Find where the given text appears and provide that cell's center as (x, y) coordinate. 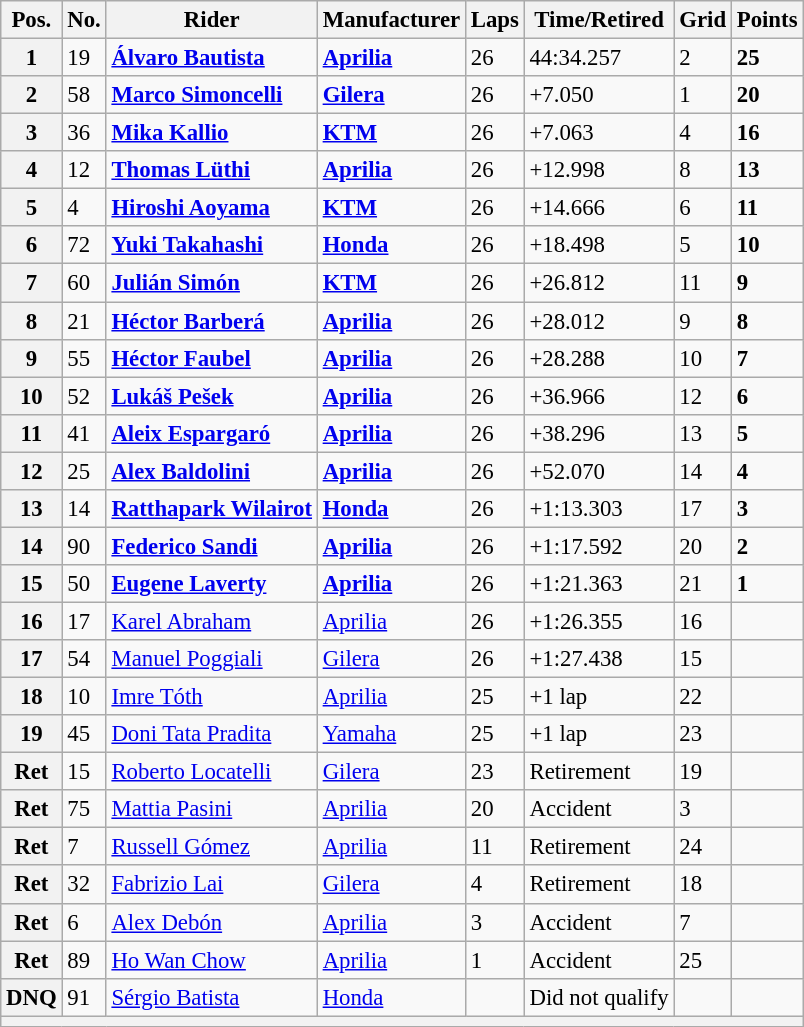
Grid (702, 20)
Marco Simoncelli (212, 95)
Imre Tóth (212, 697)
+1:26.355 (599, 621)
+7.063 (599, 133)
Rider (212, 20)
+1:17.592 (599, 546)
+36.966 (599, 396)
41 (84, 433)
Eugene Laverty (212, 584)
+38.296 (599, 433)
Yamaha (391, 734)
+52.070 (599, 471)
Manufacturer (391, 20)
+28.288 (599, 358)
45 (84, 734)
Yuki Takahashi (212, 245)
Thomas Lüthi (212, 170)
58 (84, 95)
Álvaro Bautista (212, 58)
Lukáš Pešek (212, 396)
Ho Wan Chow (212, 960)
Time/Retired (599, 20)
Hiroshi Aoyama (212, 208)
54 (84, 659)
55 (84, 358)
50 (84, 584)
+18.498 (599, 245)
24 (702, 847)
Manuel Poggiali (212, 659)
Fabrizio Lai (212, 885)
Julián Simón (212, 283)
Doni Tata Pradita (212, 734)
No. (84, 20)
Karel Abraham (212, 621)
+12.998 (599, 170)
Russell Gómez (212, 847)
75 (84, 809)
DNQ (32, 997)
Héctor Faubel (212, 358)
22 (702, 697)
+28.012 (599, 321)
Aleix Espargaró (212, 433)
60 (84, 283)
+26.812 (599, 283)
90 (84, 546)
Laps (494, 20)
Federico Sandi (212, 546)
+7.050 (599, 95)
+1:27.438 (599, 659)
Alex Baldolini (212, 471)
Alex Debón (212, 922)
Roberto Locatelli (212, 772)
36 (84, 133)
Mika Kallio (212, 133)
+14.666 (599, 208)
Pos. (32, 20)
44:34.257 (599, 58)
Points (766, 20)
Héctor Barberá (212, 321)
32 (84, 885)
72 (84, 245)
Sérgio Batista (212, 997)
Ratthapark Wilairot (212, 509)
+1:21.363 (599, 584)
91 (84, 997)
52 (84, 396)
+1:13.303 (599, 509)
Did not qualify (599, 997)
89 (84, 960)
Mattia Pasini (212, 809)
